Locate the cell with the specified text and output its [X, Y] center coordinate. 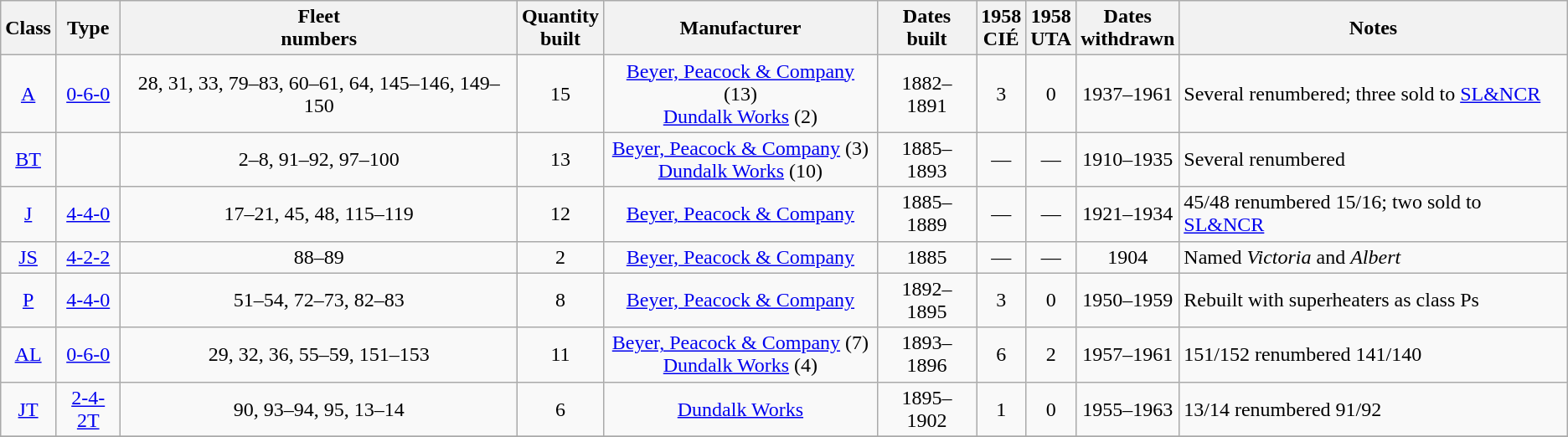
8 [560, 300]
P [28, 300]
Rebuilt with superheaters as class Ps [1374, 300]
Beyer, Peacock & Company (13)Dundalk Works (2) [740, 94]
11 [560, 355]
51–54, 72–73, 82–83 [319, 300]
1958UTA [1051, 28]
1910–1935 [1127, 159]
1885–1889 [926, 214]
1955–1963 [1127, 409]
Several renumbered [1374, 159]
Type [87, 28]
1 [1002, 409]
JT [28, 409]
151/152 renumbered 141/140 [1374, 355]
Datesbuilt [926, 28]
15 [560, 94]
Manufacturer [740, 28]
1885–1893 [926, 159]
17–21, 45, 48, 115–119 [319, 214]
1957–1961 [1127, 355]
Fleetnumbers [319, 28]
Class [28, 28]
1885 [926, 257]
12 [560, 214]
90, 93–94, 95, 13–14 [319, 409]
BT [28, 159]
JS [28, 257]
Beyer, Peacock & Company (3)Dundalk Works (10) [740, 159]
1950–1959 [1127, 300]
AL [28, 355]
Dateswithdrawn [1127, 28]
1892–1895 [926, 300]
1958CIÉ [1002, 28]
Dundalk Works [740, 409]
1895–1902 [926, 409]
45/48 renumbered 15/16; two sold to SL&NCR [1374, 214]
A [28, 94]
2-4-2T [87, 409]
1882–1891 [926, 94]
Quantitybuilt [560, 28]
1937–1961 [1127, 94]
28, 31, 33, 79–83, 60–61, 64, 145–146, 149–150 [319, 94]
1921–1934 [1127, 214]
2–8, 91–92, 97–100 [319, 159]
29, 32, 36, 55–59, 151–153 [319, 355]
Notes [1374, 28]
Several renumbered; three sold to SL&NCR [1374, 94]
1904 [1127, 257]
Named Victoria and Albert [1374, 257]
88–89 [319, 257]
Beyer, Peacock & Company (7)Dundalk Works (4) [740, 355]
1893–1896 [926, 355]
13 [560, 159]
4-2-2 [87, 257]
13/14 renumbered 91/92 [1374, 409]
J [28, 214]
